From the cell containing the given text, extract its center point as [x, y] coordinate. 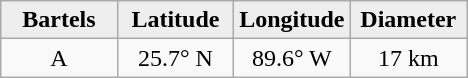
Bartels [59, 20]
Latitude [175, 20]
89.6° W [292, 58]
25.7° N [175, 58]
Longitude [292, 20]
A [59, 58]
17 km [408, 58]
Diameter [408, 20]
